Return the (X, Y) coordinate for the center point of the cell that contains the specified text.  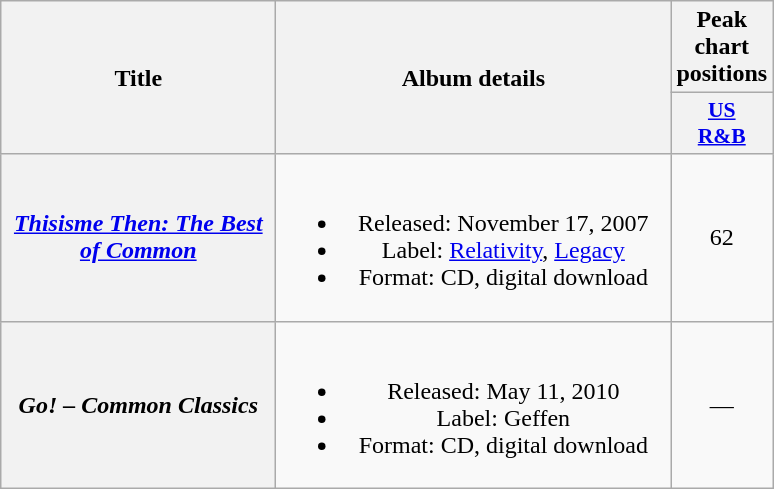
Go! – Common Classics (138, 404)
USR&B (722, 124)
62 (722, 238)
Album details (474, 78)
Peak chart positions (722, 47)
Released: November 17, 2007Label: Relativity, LegacyFormat: CD, digital download (474, 238)
Released: May 11, 2010Label: GeffenFormat: CD, digital download (474, 404)
Title (138, 78)
Thisisme Then: The Best of Common (138, 238)
— (722, 404)
